Search for the cell housing the specified text and yield its (X, Y) center coordinate. 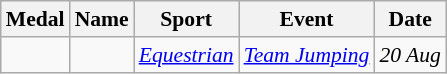
Team Jumping (307, 55)
Name (102, 19)
Sport (186, 19)
Date (410, 19)
Medal (36, 19)
Equestrian (186, 55)
Event (307, 19)
20 Aug (410, 55)
